Identify which cell holds the provided text, then report its [x, y] central coordinate. 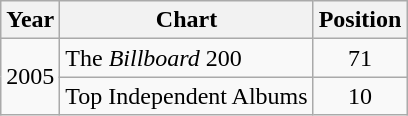
10 [360, 96]
Position [360, 20]
2005 [30, 77]
Year [30, 20]
Chart [186, 20]
71 [360, 58]
Top Independent Albums [186, 96]
The Billboard 200 [186, 58]
